Find where the given text appears and provide that cell's center as (x, y) coordinate. 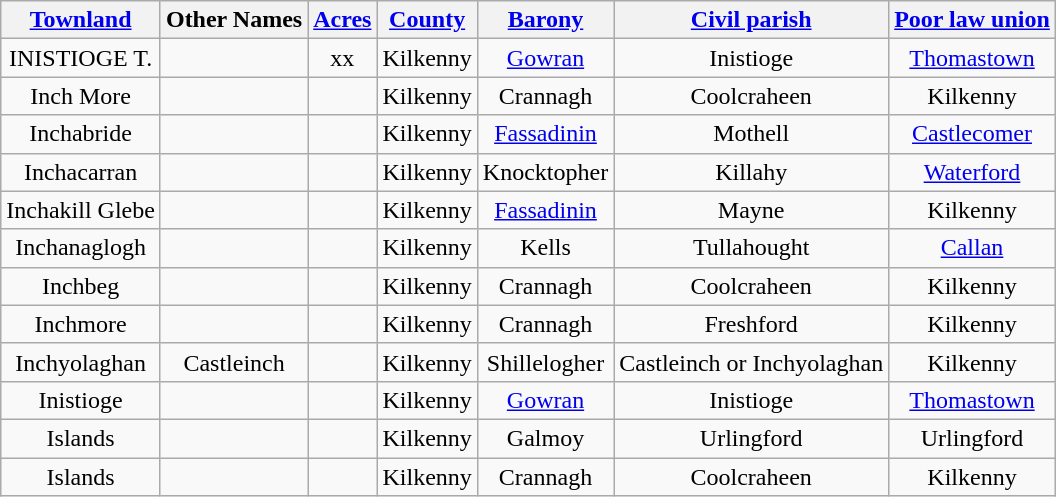
Mayne (752, 210)
Barony (545, 20)
Poor law union (972, 20)
xx (342, 58)
Inch More (81, 96)
INISTIOGE T. (81, 58)
Inchbeg (81, 286)
Townland (81, 20)
Callan (972, 248)
Inchmore (81, 324)
Inchabride (81, 134)
Waterford (972, 172)
County (427, 20)
Inchanaglogh (81, 248)
Tullahought (752, 248)
Mothell (752, 134)
Castleinch (234, 362)
Killahy (752, 172)
Knocktopher (545, 172)
Inchakill Glebe (81, 210)
Other Names (234, 20)
Freshford (752, 324)
Inchyolaghan (81, 362)
Shillelogher (545, 362)
Inchacarran (81, 172)
Castleinch or Inchyolaghan (752, 362)
Castlecomer (972, 134)
Kells (545, 248)
Galmoy (545, 438)
Civil parish (752, 20)
Acres (342, 20)
